Find where the given text appears and provide that cell's center as (x, y) coordinate. 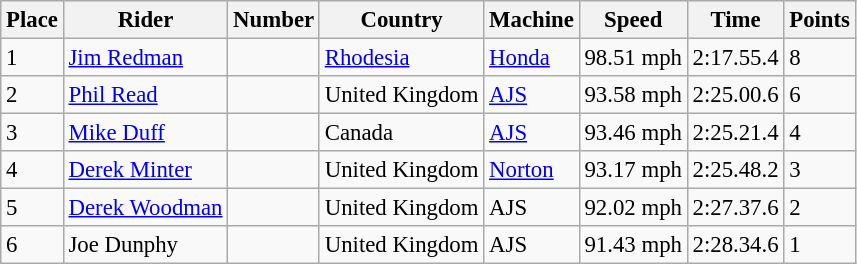
2:28.34.6 (736, 245)
Number (274, 20)
Country (401, 20)
93.58 mph (633, 95)
8 (820, 58)
93.46 mph (633, 133)
92.02 mph (633, 208)
Canada (401, 133)
Mike Duff (146, 133)
98.51 mph (633, 58)
Derek Woodman (146, 208)
Time (736, 20)
2:27.37.6 (736, 208)
Norton (532, 170)
Machine (532, 20)
2:17.55.4 (736, 58)
91.43 mph (633, 245)
5 (32, 208)
2:25.21.4 (736, 133)
Rhodesia (401, 58)
Points (820, 20)
2:25.48.2 (736, 170)
Jim Redman (146, 58)
Rider (146, 20)
Phil Read (146, 95)
Joe Dunphy (146, 245)
93.17 mph (633, 170)
Place (32, 20)
Honda (532, 58)
Speed (633, 20)
Derek Minter (146, 170)
2:25.00.6 (736, 95)
